Locate the cell with the specified text and output its [x, y] center coordinate. 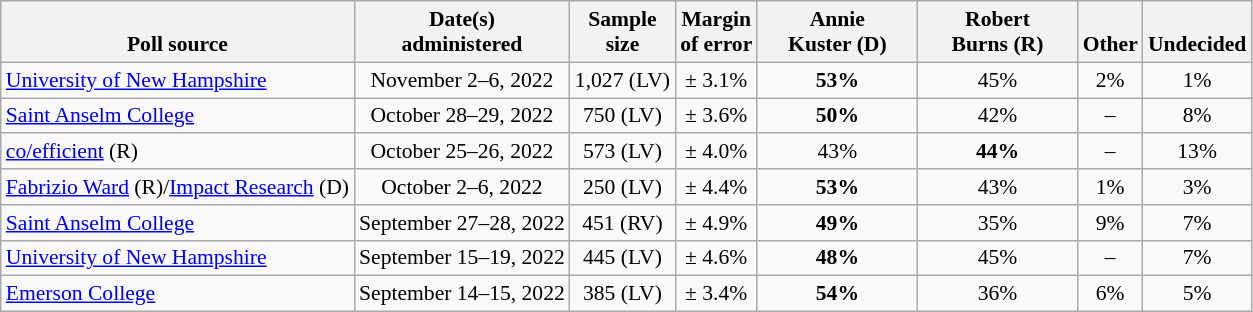
13% [1197, 152]
573 (LV) [622, 152]
November 2–6, 2022 [462, 80]
750 (LV) [622, 116]
9% [1110, 223]
50% [837, 116]
Date(s)administered [462, 32]
42% [997, 116]
± 4.6% [716, 258]
48% [837, 258]
451 (RV) [622, 223]
35% [997, 223]
6% [1110, 294]
445 (LV) [622, 258]
3% [1197, 187]
± 4.0% [716, 152]
8% [1197, 116]
385 (LV) [622, 294]
36% [997, 294]
October 25–26, 2022 [462, 152]
September 27–28, 2022 [462, 223]
Other [1110, 32]
October 28–29, 2022 [462, 116]
44% [997, 152]
October 2–6, 2022 [462, 187]
± 4.9% [716, 223]
RobertBurns (R) [997, 32]
± 4.4% [716, 187]
49% [837, 223]
± 3.4% [716, 294]
5% [1197, 294]
AnnieKuster (D) [837, 32]
Undecided [1197, 32]
Emerson College [178, 294]
Fabrizio Ward (R)/Impact Research (D) [178, 187]
co/efficient (R) [178, 152]
± 3.6% [716, 116]
± 3.1% [716, 80]
2% [1110, 80]
Poll source [178, 32]
September 15–19, 2022 [462, 258]
54% [837, 294]
September 14–15, 2022 [462, 294]
Samplesize [622, 32]
250 (LV) [622, 187]
1,027 (LV) [622, 80]
Marginof error [716, 32]
